Return the (x, y) coordinate for the center point of the cell that contains the specified text.  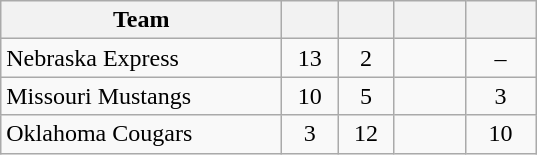
Nebraska Express (142, 58)
Missouri Mustangs (142, 96)
– (500, 58)
5 (366, 96)
12 (366, 134)
2 (366, 58)
Oklahoma Cougars (142, 134)
Team (142, 20)
13 (310, 58)
